Return (X, Y) of the center of cell containing provided text 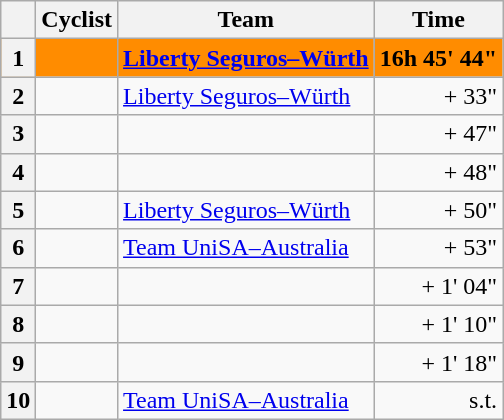
Team (246, 20)
s.t. (438, 400)
10 (18, 400)
3 (18, 134)
+ 1' 10" (438, 324)
+ 1' 04" (438, 286)
Cyclist (77, 20)
2 (18, 96)
+ 47" (438, 134)
+ 33" (438, 96)
16h 45' 44" (438, 58)
+ 48" (438, 172)
+ 53" (438, 248)
4 (18, 172)
9 (18, 362)
5 (18, 210)
7 (18, 286)
+ 1' 18" (438, 362)
8 (18, 324)
+ 50" (438, 210)
6 (18, 248)
1 (18, 58)
Time (438, 20)
